From the cell containing the given text, extract its center point as (x, y) coordinate. 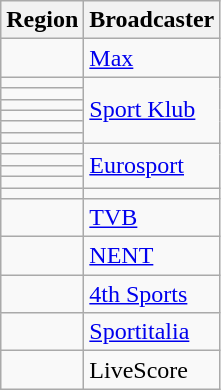
Max (152, 58)
Broadcaster (152, 20)
Sportitalia (152, 332)
4th Sports (152, 294)
LiveScore (152, 370)
Eurosport (152, 165)
TVB (152, 218)
Region (42, 20)
NENT (152, 256)
Sport Klub (152, 110)
